Search for the cell housing the specified text and yield its [X, Y] center coordinate. 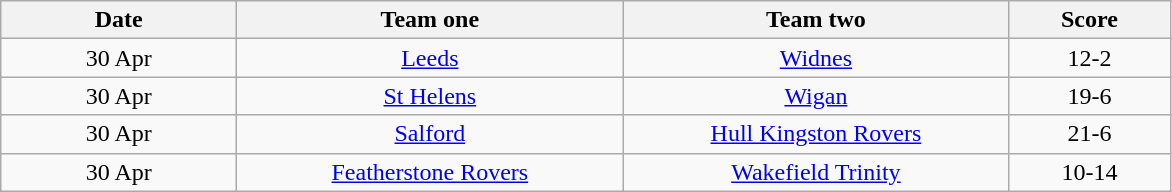
Leeds [430, 58]
Date [119, 20]
10-14 [1090, 172]
Wakefield Trinity [816, 172]
Widnes [816, 58]
St Helens [430, 96]
12-2 [1090, 58]
Hull Kingston Rovers [816, 134]
Team one [430, 20]
Salford [430, 134]
21-6 [1090, 134]
Team two [816, 20]
Featherstone Rovers [430, 172]
Wigan [816, 96]
Score [1090, 20]
19-6 [1090, 96]
